Extract the (X, Y) coordinate from the center of the cell holding the provided text.  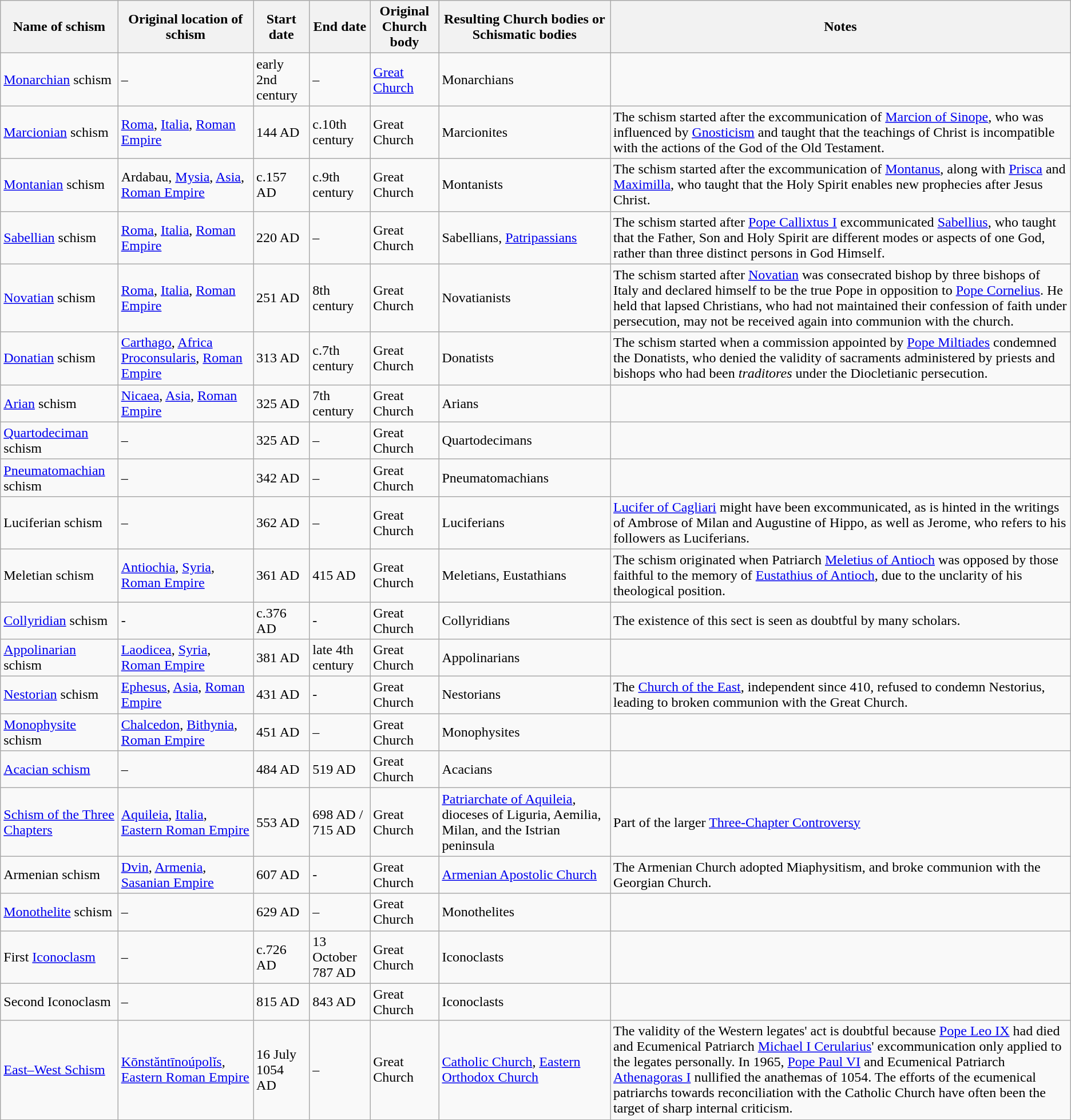
381 AD (281, 658)
Catholic Church, Eastern Orthodox Church (525, 1070)
Montanian schism (59, 185)
Nestorians (525, 695)
Ephesus, Asia, Roman Empire (185, 695)
Laodicea, Syria, Roman Empire (185, 658)
c.376 AD (281, 620)
early 2nd century (281, 80)
Novatian schism (59, 298)
Novatianists (525, 298)
c.7th century (340, 358)
c.726 AD (281, 957)
16 July 1054 AD (281, 1070)
629 AD (281, 912)
Appolinarians (525, 658)
Marcionian schism (59, 132)
Meletians, Eustathians (525, 575)
8th century (340, 298)
815 AD (281, 1002)
Pneumatomachian schism (59, 477)
Sabellians, Patripassians (525, 238)
c.9th century (340, 185)
Part of the larger Three-Chapter Controversy (841, 822)
Notes (841, 27)
Original Church body (404, 27)
Donatists (525, 358)
Patriarchate of Aquileia, dioceses of Liguria, Aemilia, Milan, and the Istrian peninsula (525, 822)
698 AD / 715 AD (340, 822)
Schism of the Three Chapters (59, 822)
The existence of this sect is seen as doubtful by many scholars. (841, 620)
The Church of the East, independent since 410, refused to condemn Nestorius, leading to broken communion with the Great Church. (841, 695)
Dvin, Armenia, Sasanian Empire (185, 874)
Montanists (525, 185)
Marcionites (525, 132)
Armenian schism (59, 874)
451 AD (281, 733)
Sabellian schism (59, 238)
Quartodeciman schism (59, 441)
Name of schism (59, 27)
Second Iconoclasm (59, 1002)
Arians (525, 403)
Collyridians (525, 620)
Aquileia, Italia, Eastern Roman Empire (185, 822)
c.157 AD (281, 185)
607 AD (281, 874)
Monophysites (525, 733)
220 AD (281, 238)
Acacian schism (59, 769)
Monothelite schism (59, 912)
415 AD (340, 575)
Luciferian schism (59, 523)
Kōnstăntīnoúpolĭs, Eastern Roman Empire (185, 1070)
Monothelites (525, 912)
Collyridian schism (59, 620)
Armenian Apostolic Church (525, 874)
484 AD (281, 769)
Monarchians (525, 80)
End date (340, 27)
361 AD (281, 575)
553 AD (281, 822)
362 AD (281, 523)
Resulting Church bodies or Schismatic bodies (525, 27)
342 AD (281, 477)
13 October 787 AD (340, 957)
Chalcedon, Bithynia, Roman Empire (185, 733)
519 AD (340, 769)
843 AD (340, 1002)
Original location of schism (185, 27)
431 AD (281, 695)
The Armenian Church adopted Miaphysitism, and broke communion with the Georgian Church. (841, 874)
Pneumatomachians (525, 477)
Quartodecimans (525, 441)
Luciferians (525, 523)
Antiochia, Syria, Roman Empire (185, 575)
Monarchian schism (59, 80)
313 AD (281, 358)
Donatian schism (59, 358)
Appolinarian schism (59, 658)
late 4th century (340, 658)
East–West Schism (59, 1070)
First Iconoclasm (59, 957)
Acacians (525, 769)
144 AD (281, 132)
251 AD (281, 298)
7th century (340, 403)
c.10th century (340, 132)
Nicaea, Asia, Roman Empire (185, 403)
Nestorian schism (59, 695)
Carthago, Africa Proconsularis, Roman Empire (185, 358)
Meletian schism (59, 575)
Arian schism (59, 403)
Start date (281, 27)
Monophysite schism (59, 733)
Ardabau, Mysia, Asia, Roman Empire (185, 185)
